Scan for the cell matching the given text and deliver its [X, Y] coordinate at center. 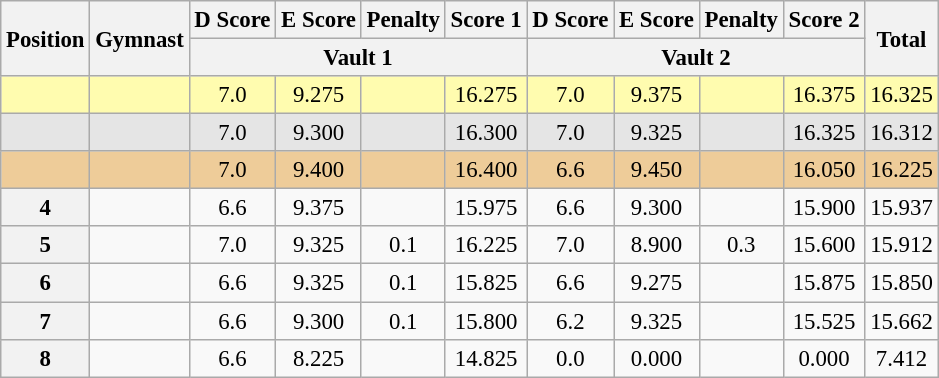
15.975 [486, 208]
16.400 [486, 170]
14.825 [486, 358]
15.900 [824, 208]
15.875 [824, 283]
6.2 [570, 321]
15.937 [902, 208]
15.800 [486, 321]
8.900 [656, 245]
16.300 [486, 133]
9.450 [656, 170]
Score 2 [824, 20]
Gymnast [140, 38]
6 [46, 283]
15.850 [902, 283]
15.825 [486, 283]
5 [46, 245]
15.600 [824, 245]
7 [46, 321]
15.525 [824, 321]
Vault 1 [358, 58]
Position [46, 38]
7.412 [902, 358]
0.0 [570, 358]
16.050 [824, 170]
15.912 [902, 245]
Total [902, 38]
15.662 [902, 321]
16.312 [902, 133]
Vault 2 [696, 58]
4 [46, 208]
9.400 [318, 170]
8.225 [318, 358]
16.275 [486, 95]
Score 1 [486, 20]
8 [46, 358]
0.3 [741, 245]
16.375 [824, 95]
